Scan for the cell matching the given text and deliver its [X, Y] coordinate at center. 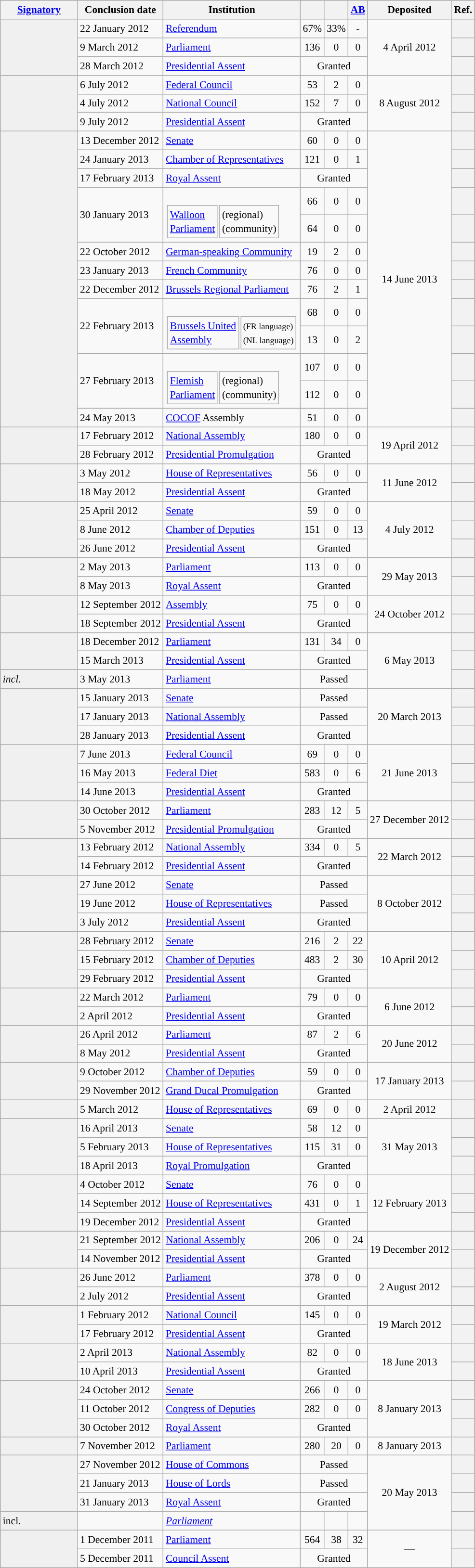
5 December 2011 [120, 1558]
AB [358, 10]
Institution [232, 10]
8 May 2012 [120, 1053]
33% [336, 29]
2 August 2012 [409, 1287]
75 [312, 604]
14 February 2012 [120, 866]
22 October 2012 [120, 252]
6 July 2012 [120, 85]
136 [312, 47]
583 [312, 773]
15 March 2013 [120, 660]
14 November 2012 [120, 1259]
180 [312, 436]
11 October 2012 [120, 1409]
152 [312, 103]
9 March 2012 [120, 47]
28 January 2013 [120, 735]
9 July 2012 [120, 122]
64 [312, 229]
Deposited [409, 10]
18 April 2013 [120, 1166]
22 [358, 941]
Royal Promulgation [232, 1166]
31 [336, 1147]
18 June 2013 [409, 1362]
French Community [232, 270]
5 February 2013 [120, 1147]
15 February 2012 [120, 960]
30 January 2013 [120, 215]
11 June 2012 [409, 483]
6 May 2013 [409, 660]
Council Assent [232, 1558]
121 [312, 160]
27 November 2012 [120, 1465]
21 September 2012 [120, 1241]
19 April 2012 [409, 446]
13 December 2012 [120, 141]
113 [312, 567]
29 November 2012 [120, 1091]
58 [312, 1128]
2 April 2013 [120, 1352]
82 [312, 1352]
Ref. [463, 10]
4 April 2012 [409, 47]
24 [358, 1241]
16 April 2013 [120, 1128]
16 May 2013 [120, 773]
216 [312, 941]
27 February 2013 [120, 381]
18 December 2012 [120, 642]
German-speaking Community [232, 252]
4 October 2012 [120, 1184]
483 [312, 960]
56 [312, 474]
8 June 2012 [120, 529]
COCOF Assembly [232, 418]
18 May 2012 [120, 493]
5 November 2012 [120, 829]
Brussels UnitedAssembly (FR language)(NL language) [232, 326]
FlemishParliament [193, 388]
1 February 2012 [120, 1315]
21 June 2013 [409, 773]
29 February 2012 [120, 979]
19 March 2012 [409, 1324]
3 May 2013 [120, 680]
9 October 2012 [120, 1072]
378 [312, 1278]
Congress of Deputies [232, 1409]
6 June 2012 [409, 1007]
Signatory [39, 10]
27 December 2012 [409, 820]
1 December 2011 [120, 1540]
115 [312, 1147]
21 January 2013 [120, 1483]
17 February 2013 [120, 178]
79 [312, 997]
House of Lords [232, 1483]
29 May 2013 [409, 577]
22 January 2012 [120, 29]
10 April 2013 [120, 1372]
112 [312, 395]
28 March 2012 [120, 66]
7 June 2013 [120, 755]
(FR language)(NL language) [268, 333]
Chamber of Representatives [232, 160]
Assembly [232, 604]
32 [358, 1540]
151 [312, 529]
24 May 2013 [120, 418]
60 [312, 141]
30 [358, 960]
12 September 2012 [120, 604]
FlemishParliament (regional)(community) [232, 381]
31 January 2013 [120, 1503]
2 May 2013 [120, 567]
87 [312, 1035]
131 [312, 642]
23 January 2013 [120, 270]
25 April 2012 [120, 511]
107 [312, 367]
66 [312, 201]
Grand Ducal Promulgation [232, 1091]
266 [312, 1390]
564 [312, 1540]
20 June 2012 [409, 1044]
3 May 2012 [120, 474]
19 June 2012 [120, 904]
7 [336, 103]
431 [312, 1203]
Brussels UnitedAssembly [203, 333]
67% [312, 29]
WalloonParliament [193, 222]
206 [312, 1241]
Brussels Regional Parliament [232, 289]
14 September 2012 [120, 1203]
283 [312, 810]
Conclusion date [120, 10]
House of Commons [232, 1465]
26 April 2012 [120, 1035]
19 [312, 252]
3 July 2012 [120, 922]
53 [312, 85]
8 August 2012 [409, 104]
280 [312, 1446]
34 [336, 642]
8 May 2013 [120, 586]
22 February 2013 [120, 326]
7 November 2012 [120, 1446]
18 September 2012 [120, 624]
20 May 2013 [409, 1493]
13 February 2012 [120, 848]
51 [312, 418]
282 [312, 1409]
WalloonParliament (regional)(community) [232, 215]
— [409, 1549]
5 March 2012 [120, 1110]
15 January 2013 [120, 698]
68 [312, 312]
10 April 2012 [409, 960]
- [358, 29]
334 [312, 848]
12 February 2013 [409, 1203]
22 December 2012 [120, 289]
24 January 2013 [120, 160]
2 July 2012 [120, 1297]
145 [312, 1315]
38 [336, 1540]
20 March 2013 [409, 717]
Referendum [232, 29]
27 June 2012 [120, 886]
31 May 2013 [409, 1147]
8 October 2012 [409, 904]
20 [336, 1446]
Federal Diet [232, 773]
